Provide the [X, Y] coordinate of the cell's center where the given text is located.  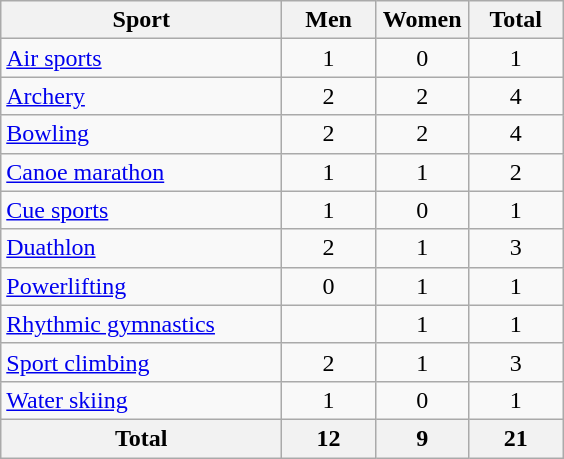
9 [422, 438]
Women [422, 20]
Water skiing [142, 400]
Air sports [142, 58]
Men [329, 20]
Canoe marathon [142, 172]
Sport [142, 20]
Bowling [142, 134]
Sport climbing [142, 362]
Duathlon [142, 248]
Powerlifting [142, 286]
Cue sports [142, 210]
12 [329, 438]
Rhythmic gymnastics [142, 324]
Archery [142, 96]
21 [516, 438]
